Scan for the cell matching the given text and deliver its (X, Y) coordinate at center. 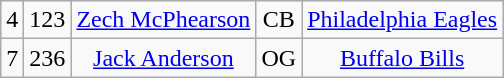
Philadelphia Eagles (402, 20)
123 (48, 20)
4 (12, 20)
Zech McPhearson (164, 20)
Buffalo Bills (402, 58)
236 (48, 58)
CB (279, 20)
Jack Anderson (164, 58)
OG (279, 58)
7 (12, 58)
